Provide the [X, Y] coordinate of the cell's center where the given text is located.  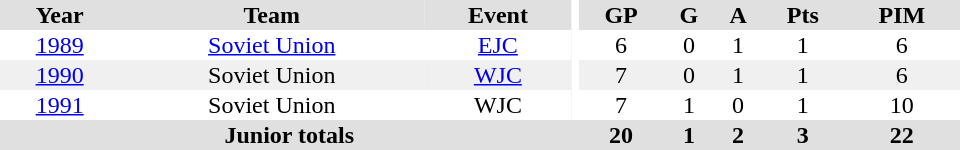
10 [902, 105]
PIM [902, 15]
GP [622, 15]
20 [622, 135]
22 [902, 135]
1989 [60, 45]
A [738, 15]
Team [272, 15]
3 [803, 135]
Junior totals [290, 135]
EJC [498, 45]
Year [60, 15]
Pts [803, 15]
1991 [60, 105]
1990 [60, 75]
2 [738, 135]
G [690, 15]
Event [498, 15]
